Return the (X, Y) coordinate for the center point of the cell that contains the specified text.  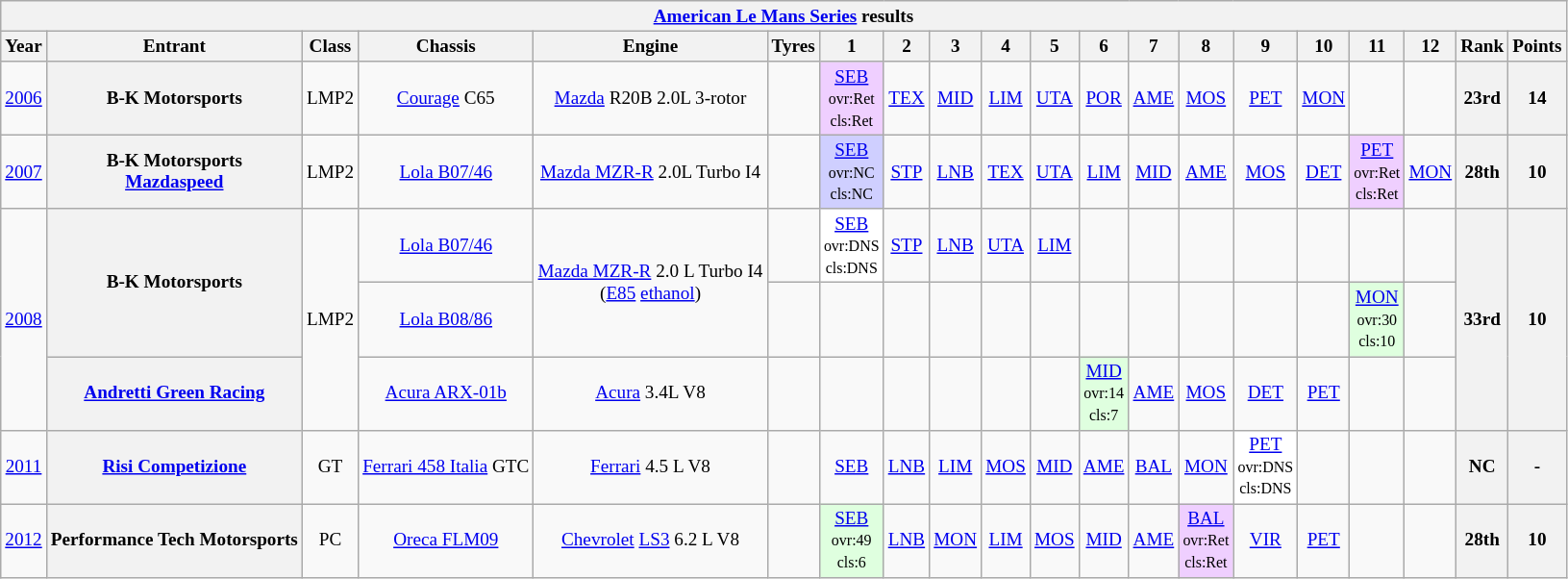
2012 (24, 541)
B-K MotorsportsMazdaspeed (174, 171)
12 (1431, 46)
GT (330, 467)
BAL (1154, 467)
14 (1537, 98)
3 (956, 46)
Chassis (446, 46)
2 (907, 46)
SEBovr:49cls:6 (852, 541)
SEBovr:Retcls:Ret (852, 98)
Risi Competizione (174, 467)
2007 (24, 171)
Engine (650, 46)
Mazda R20B 2.0L 3-rotor (650, 98)
Year (24, 46)
Chevrolet LS3 6.2 L V8 (650, 541)
Courage C65 (446, 98)
MIDovr:14cls:7 (1104, 392)
Mazda MZR-R 2.0 L Turbo I4(E85 ethanol) (650, 283)
SEBovr:NCcls:NC (852, 171)
2008 (24, 319)
VIR (1265, 541)
SEBovr:DNScls:DNS (852, 246)
33rd (1482, 319)
1 (852, 46)
4 (1006, 46)
- (1537, 467)
BALovr:Retcls:Ret (1206, 541)
MONovr:30cls:10 (1377, 319)
POR (1104, 98)
Mazda MZR-R 2.0L Turbo I4 (650, 171)
Oreca FLM09 (446, 541)
9 (1265, 46)
Lola B08/86 (446, 319)
11 (1377, 46)
PC (330, 541)
7 (1154, 46)
Andretti Green Racing (174, 392)
Entrant (174, 46)
NC (1482, 467)
2006 (24, 98)
23rd (1482, 98)
Points (1537, 46)
American Le Mans Series results (784, 16)
Class (330, 46)
Performance Tech Motorsports (174, 541)
Acura ARX-01b (446, 392)
PETovr:DNScls:DNS (1265, 467)
6 (1104, 46)
SEB (852, 467)
Ferrari 4.5 L V8 (650, 467)
Ferrari 458 Italia GTC (446, 467)
2011 (24, 467)
Tyres (793, 46)
8 (1206, 46)
5 (1054, 46)
Rank (1482, 46)
Acura 3.4L V8 (650, 392)
PETovr:Retcls:Ret (1377, 171)
